Identify which cell holds the provided text, then report its (x, y) central coordinate. 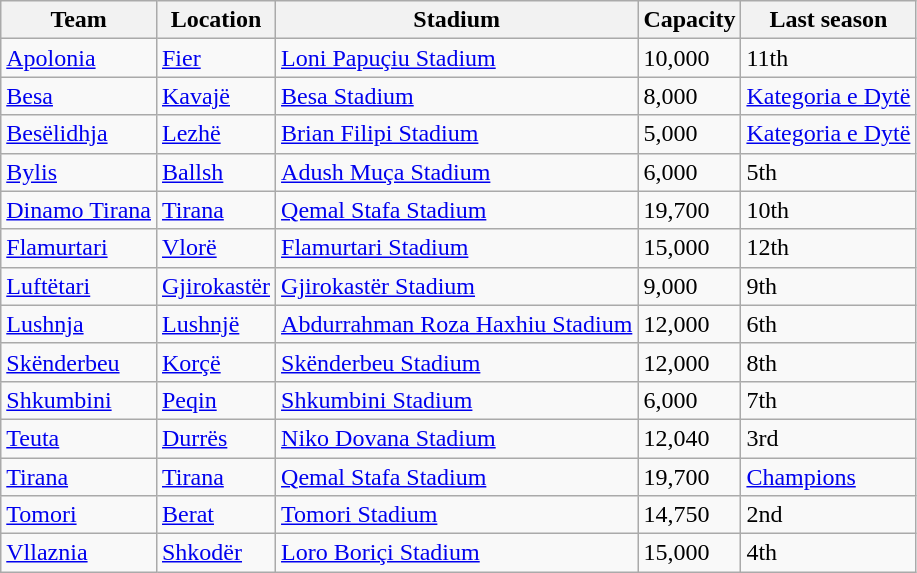
11th (828, 58)
Brian Filipi Stadium (457, 134)
Niko Dovana Stadium (457, 438)
Vlorë (216, 248)
Dinamo Tirana (79, 210)
Lezhë (216, 134)
8th (828, 362)
Apolonia (79, 58)
Berat (216, 515)
Vllaznia (79, 553)
3rd (828, 438)
Lushnja (79, 324)
Shkumbini Stadium (457, 400)
7th (828, 400)
Ballsh (216, 172)
Loni Papuçiu Stadium (457, 58)
Lushnjë (216, 324)
Besëlidhja (79, 134)
Shkumbini (79, 400)
Kavajë (216, 96)
Loro Boriçi Stadium (457, 553)
10,000 (690, 58)
Besa Stadium (457, 96)
Tomori (79, 515)
Champions (828, 477)
14,750 (690, 515)
Flamurtari Stadium (457, 248)
Bylis (79, 172)
5,000 (690, 134)
Last season (828, 20)
Gjirokastër Stadium (457, 286)
12th (828, 248)
9,000 (690, 286)
12,040 (690, 438)
9th (828, 286)
Abdurrahman Roza Haxhiu Stadium (457, 324)
Peqin (216, 400)
Durrës (216, 438)
10th (828, 210)
Gjirokastër (216, 286)
Fier (216, 58)
Teuta (79, 438)
5th (828, 172)
Team (79, 20)
Tomori Stadium (457, 515)
Location (216, 20)
4th (828, 553)
6th (828, 324)
Shkodër (216, 553)
Luftëtari (79, 286)
Adush Muça Stadium (457, 172)
Skënderbeu (79, 362)
Besa (79, 96)
2nd (828, 515)
Stadium (457, 20)
Korçë (216, 362)
8,000 (690, 96)
Flamurtari (79, 248)
Skënderbeu Stadium (457, 362)
Capacity (690, 20)
